Search for the cell housing the specified text and yield its [x, y] center coordinate. 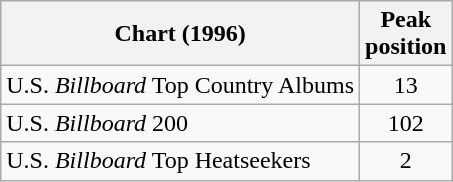
Peakposition [406, 34]
U.S. Billboard Top Heatseekers [180, 161]
Chart (1996) [180, 34]
U.S. Billboard Top Country Albums [180, 85]
U.S. Billboard 200 [180, 123]
2 [406, 161]
102 [406, 123]
13 [406, 85]
